Determine the (X, Y) coordinate at the center of the cell enclosing the given text.  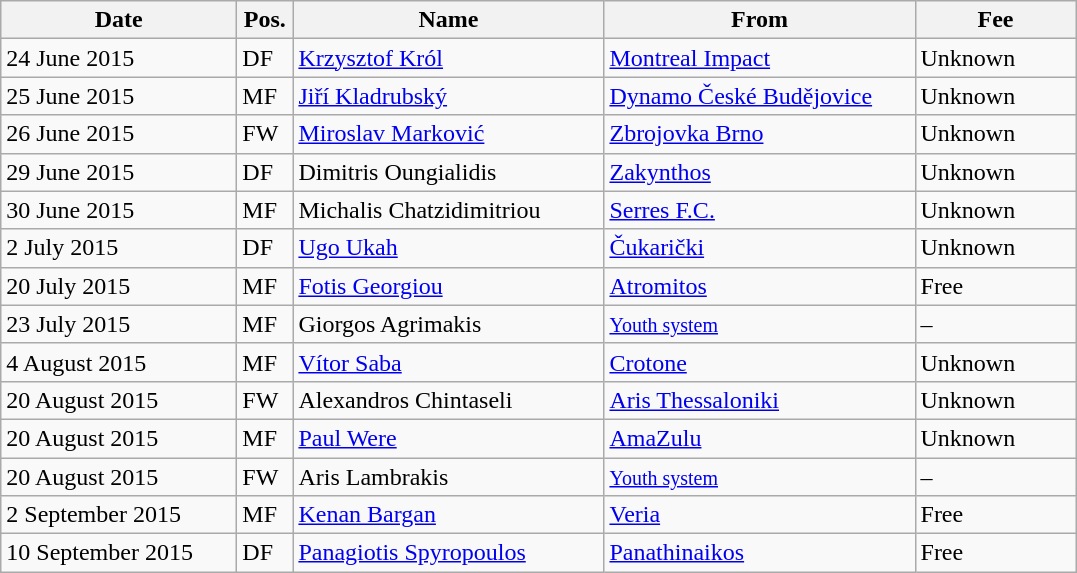
Dynamo České Budějovice (760, 96)
Fotis Georgiou (448, 286)
Montreal Impact (760, 58)
Pos. (265, 20)
Alexandros Chintaseli (448, 400)
Zakynthos (760, 172)
30 June 2015 (119, 210)
Krzysztof Król (448, 58)
From (760, 20)
25 June 2015 (119, 96)
Paul Were (448, 438)
Michalis Chatzidimitriou (448, 210)
29 June 2015 (119, 172)
2 July 2015 (119, 248)
Dimitris Oungialidis (448, 172)
Date (119, 20)
20 July 2015 (119, 286)
Čukarički (760, 248)
Ugo Ukah (448, 248)
23 July 2015 (119, 324)
Giorgos Agrimakis (448, 324)
Miroslav Marković (448, 134)
Aris Lambrakis (448, 477)
Serres F.C. (760, 210)
Zbrojovka Brno (760, 134)
Crotone (760, 362)
Panagiotis Spyropoulos (448, 553)
Vítor Saba (448, 362)
24 June 2015 (119, 58)
Atromitos (760, 286)
Panathinaikos (760, 553)
Kenan Bargan (448, 515)
Fee (996, 20)
10 September 2015 (119, 553)
26 June 2015 (119, 134)
4 August 2015 (119, 362)
Veria (760, 515)
Jiří Kladrubský (448, 96)
2 September 2015 (119, 515)
AmaZulu (760, 438)
Aris Thessaloniki (760, 400)
Name (448, 20)
